Return [x, y] of the center of cell containing provided text 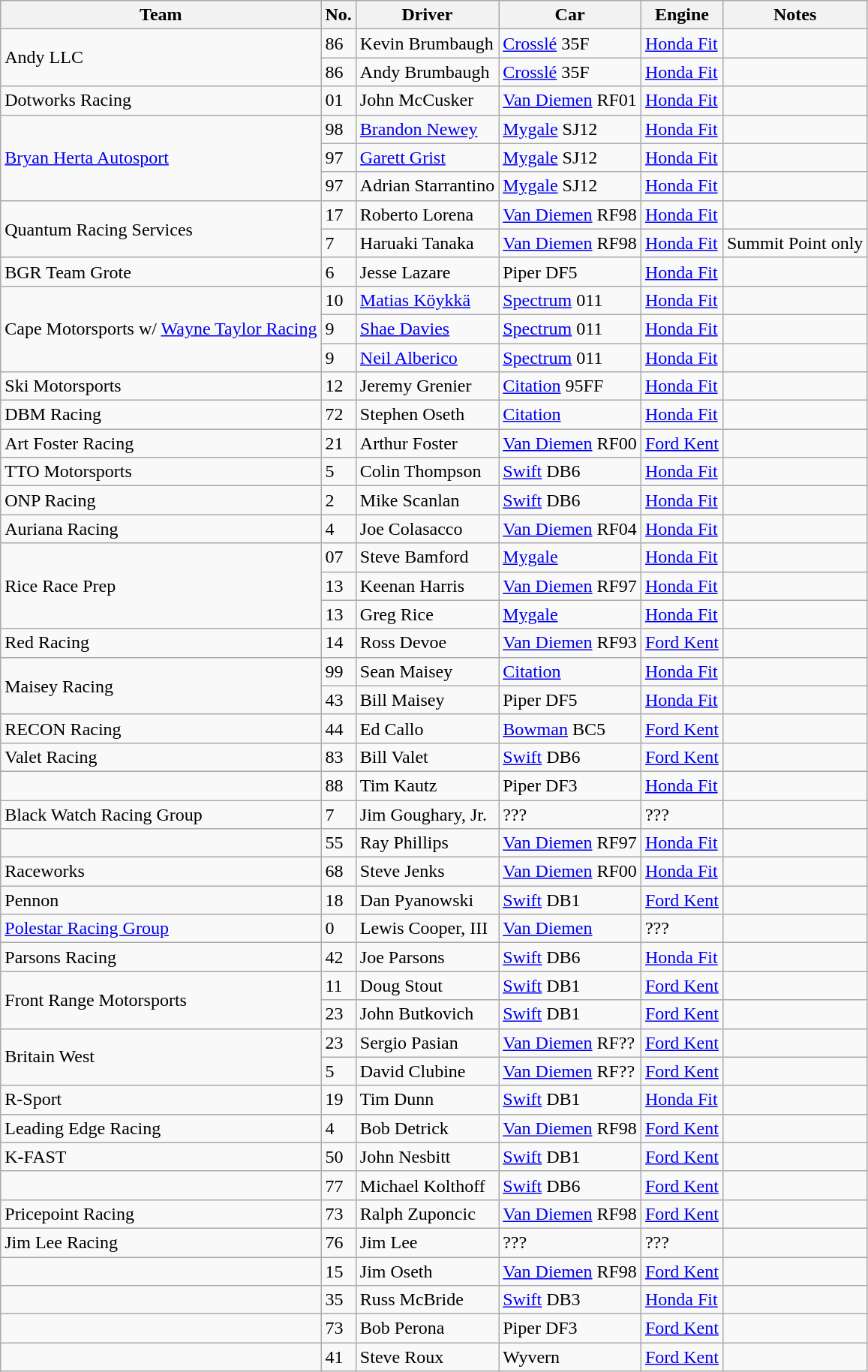
Jim Oseth [427, 1271]
72 [338, 415]
Black Watch Racing Group [161, 814]
21 [338, 443]
Engine [681, 15]
Van Diemen RF01 [570, 101]
Stephen Oseth [427, 415]
Rice Race Prep [161, 586]
Britain West [161, 1057]
15 [338, 1271]
Cape Motorsports w/ Wayne Taylor Racing [161, 329]
Haruaki Tanaka [427, 243]
Steve Jenks [427, 872]
BGR Team Grote [161, 272]
Quantum Racing Services [161, 229]
Front Range Motorsports [161, 1000]
55 [338, 843]
Valet Racing [161, 757]
Jim Goughary, Jr. [427, 814]
Brandon Newey [427, 129]
Bob Detrick [427, 1128]
Sean Maisey [427, 671]
19 [338, 1100]
Arthur Foster [427, 443]
Red Racing [161, 643]
Garett Grist [427, 158]
Steve Bamford [427, 557]
41 [338, 1357]
Bob Perona [427, 1328]
Ross Devoe [427, 643]
Citation 95FF [570, 386]
Notes [794, 15]
43 [338, 700]
Polestar Racing Group [161, 929]
Van Diemen RF93 [570, 643]
12 [338, 386]
50 [338, 1157]
Neil Alberico [427, 358]
Bowman BC5 [570, 728]
Pennon [161, 900]
Ed Callo [427, 728]
99 [338, 671]
Maisey Racing [161, 686]
Mike Scanlan [427, 500]
Kevin Brumbaugh [427, 44]
Andy LLC [161, 58]
Summit Point only [794, 243]
Dotworks Racing [161, 101]
01 [338, 101]
07 [338, 557]
Greg Rice [427, 614]
Parsons Racing [161, 957]
Art Foster Racing [161, 443]
Bill Valet [427, 757]
Adrian Starrantino [427, 186]
11 [338, 986]
Jim Lee Racing [161, 1242]
Tim Dunn [427, 1100]
Wyvern [570, 1357]
83 [338, 757]
Matias Köykkä [427, 300]
2 [338, 500]
Jeremy Grenier [427, 386]
6 [338, 272]
Michael Kolthoff [427, 1185]
Jim Lee [427, 1242]
DBM Racing [161, 415]
Swift DB3 [570, 1300]
David Clubine [427, 1071]
35 [338, 1300]
Team [161, 15]
Sergio Pasian [427, 1043]
14 [338, 643]
Joe Parsons [427, 957]
88 [338, 785]
Driver [427, 15]
Roberto Lorena [427, 215]
42 [338, 957]
TTO Motorsports [161, 472]
ONP Racing [161, 500]
77 [338, 1185]
Joe Colasacco [427, 529]
Dan Pyanowski [427, 900]
Auriana Racing [161, 529]
RECON Racing [161, 728]
Leading Edge Racing [161, 1128]
Keenan Harris [427, 586]
Raceworks [161, 872]
Russ McBride [427, 1300]
Ray Phillips [427, 843]
Doug Stout [427, 986]
John McCusker [427, 101]
68 [338, 872]
17 [338, 215]
Andy Brumbaugh [427, 72]
Ski Motorsports [161, 386]
18 [338, 900]
Van Diemen [570, 929]
Jesse Lazare [427, 272]
Pricepoint Racing [161, 1214]
No. [338, 15]
10 [338, 300]
Steve Roux [427, 1357]
44 [338, 728]
R-Sport [161, 1100]
Van Diemen RF04 [570, 529]
John Butkovich [427, 1014]
Shae Davies [427, 329]
Bryan Herta Autosport [161, 158]
76 [338, 1242]
Car [570, 15]
0 [338, 929]
Ralph Zuponcic [427, 1214]
Tim Kautz [427, 785]
K-FAST [161, 1157]
Colin Thompson [427, 472]
Bill Maisey [427, 700]
John Nesbitt [427, 1157]
Lewis Cooper, III [427, 929]
98 [338, 129]
